Determine the [X, Y] coordinate at the center of the cell enclosing the given text.  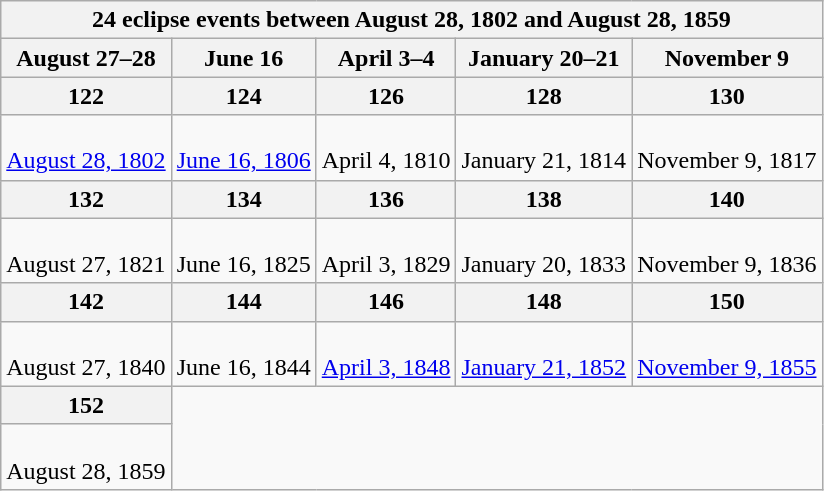
146 [386, 302]
January 21, 1852 [544, 354]
November 9, 1817 [727, 148]
April 3–4 [386, 58]
24 eclipse events between August 28, 1802 and August 28, 1859 [412, 20]
November 9, 1855 [727, 354]
November 9, 1836 [727, 250]
132 [86, 199]
August 28, 1859 [86, 456]
January 20, 1833 [544, 250]
April 3, 1848 [386, 354]
January 20–21 [544, 58]
122 [86, 96]
134 [244, 199]
June 16, 1825 [244, 250]
January 21, 1814 [544, 148]
130 [727, 96]
140 [727, 199]
124 [244, 96]
152 [86, 405]
June 16, 1844 [244, 354]
148 [544, 302]
November 9 [727, 58]
April 4, 1810 [386, 148]
136 [386, 199]
June 16, 1806 [244, 148]
150 [727, 302]
August 27–28 [86, 58]
126 [386, 96]
August 28, 1802 [86, 148]
June 16 [244, 58]
142 [86, 302]
128 [544, 96]
144 [244, 302]
August 27, 1821 [86, 250]
August 27, 1840 [86, 354]
138 [544, 199]
April 3, 1829 [386, 250]
